Output the (x, y) coordinate of the center of the cell containing the given text.  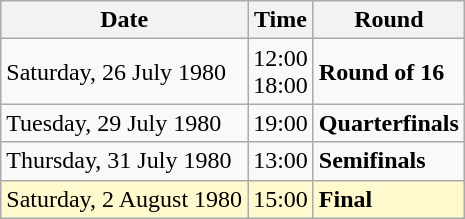
Saturday, 26 July 1980 (124, 72)
Time (281, 20)
13:00 (281, 161)
Final (388, 199)
Tuesday, 29 July 1980 (124, 123)
Round of 16 (388, 72)
Semifinals (388, 161)
19:00 (281, 123)
Date (124, 20)
Quarterfinals (388, 123)
15:00 (281, 199)
Thursday, 31 July 1980 (124, 161)
12:0018:00 (281, 72)
Saturday, 2 August 1980 (124, 199)
Round (388, 20)
